Pinpoint the cell where the given text exists, returning its [x, y] midpoint coordinate. 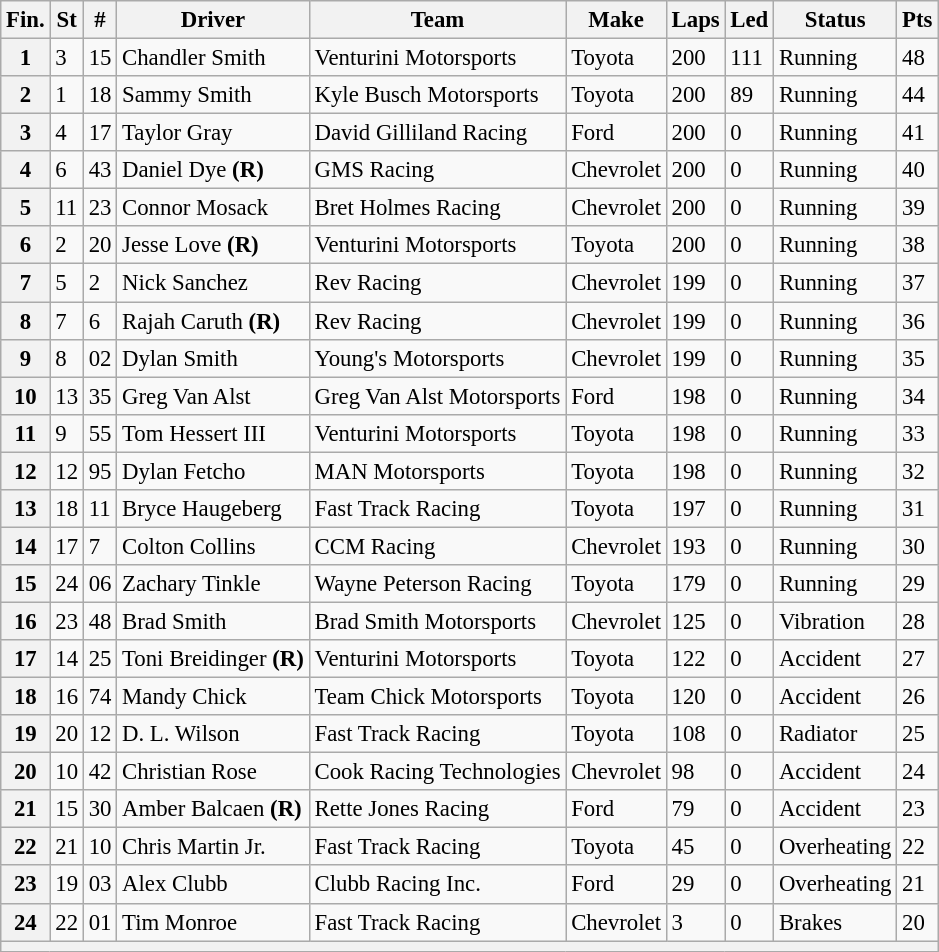
Laps [696, 20]
193 [696, 546]
David Gilliland Racing [438, 133]
Tim Monroe [213, 922]
Zachary Tinkle [213, 584]
Dylan Smith [213, 358]
06 [100, 584]
Mandy Chick [213, 697]
36 [918, 321]
St [66, 20]
39 [918, 208]
55 [100, 433]
Nick Sanchez [213, 283]
Alex Clubb [213, 885]
MAN Motorsports [438, 471]
28 [918, 621]
Driver [213, 20]
02 [100, 358]
37 [918, 283]
42 [100, 772]
Dylan Fetcho [213, 471]
41 [918, 133]
Brad Smith [213, 621]
Greg Van Alst [213, 396]
44 [918, 95]
Led [750, 20]
GMS Racing [438, 170]
120 [696, 697]
Jesse Love (R) [213, 245]
95 [100, 471]
34 [918, 396]
79 [696, 809]
111 [750, 58]
197 [696, 509]
D. L. Wilson [213, 734]
Toni Breidinger (R) [213, 659]
Amber Balcaen (R) [213, 809]
45 [696, 847]
Rette Jones Racing [438, 809]
Cook Racing Technologies [438, 772]
Bret Holmes Racing [438, 208]
Greg Van Alst Motorsports [438, 396]
89 [750, 95]
Clubb Racing Inc. [438, 885]
Connor Mosack [213, 208]
27 [918, 659]
Kyle Busch Motorsports [438, 95]
Taylor Gray [213, 133]
Team Chick Motorsports [438, 697]
38 [918, 245]
Rajah Caruth (R) [213, 321]
74 [100, 697]
179 [696, 584]
Pts [918, 20]
# [100, 20]
26 [918, 697]
98 [696, 772]
Make [616, 20]
122 [696, 659]
33 [918, 433]
Bryce Haugeberg [213, 509]
Brakes [836, 922]
Christian Rose [213, 772]
108 [696, 734]
31 [918, 509]
Chris Martin Jr. [213, 847]
Brad Smith Motorsports [438, 621]
Young's Motorsports [438, 358]
Sammy Smith [213, 95]
03 [100, 885]
Chandler Smith [213, 58]
Tom Hessert III [213, 433]
125 [696, 621]
Colton Collins [213, 546]
01 [100, 922]
Team [438, 20]
Fin. [26, 20]
Radiator [836, 734]
Status [836, 20]
CCM Racing [438, 546]
Vibration [836, 621]
Wayne Peterson Racing [438, 584]
32 [918, 471]
40 [918, 170]
43 [100, 170]
Daniel Dye (R) [213, 170]
